Find where the given text appears and provide that cell's center as [x, y] coordinate. 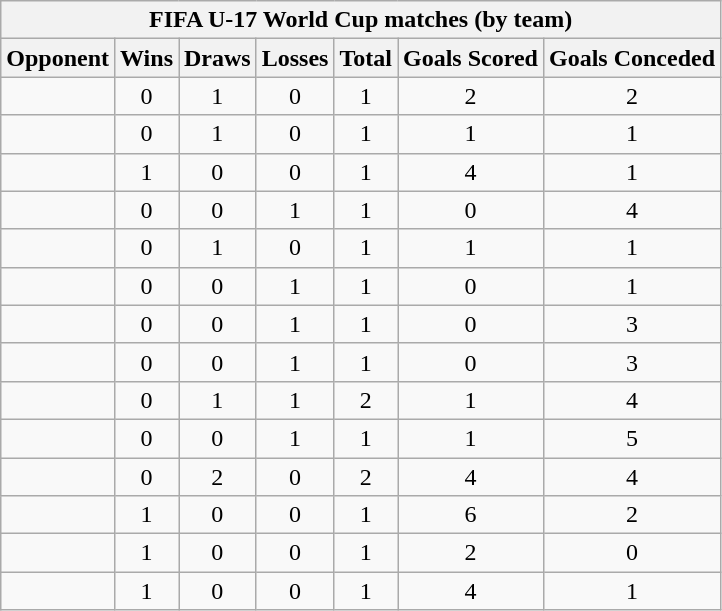
5 [632, 438]
Goals Scored [471, 58]
Wins [147, 58]
FIFA U-17 World Cup matches (by team) [361, 20]
6 [471, 515]
Goals Conceded [632, 58]
Losses [295, 58]
Draws [217, 58]
Total [366, 58]
Opponent [58, 58]
